Find where the given text appears and provide that cell's center as [x, y] coordinate. 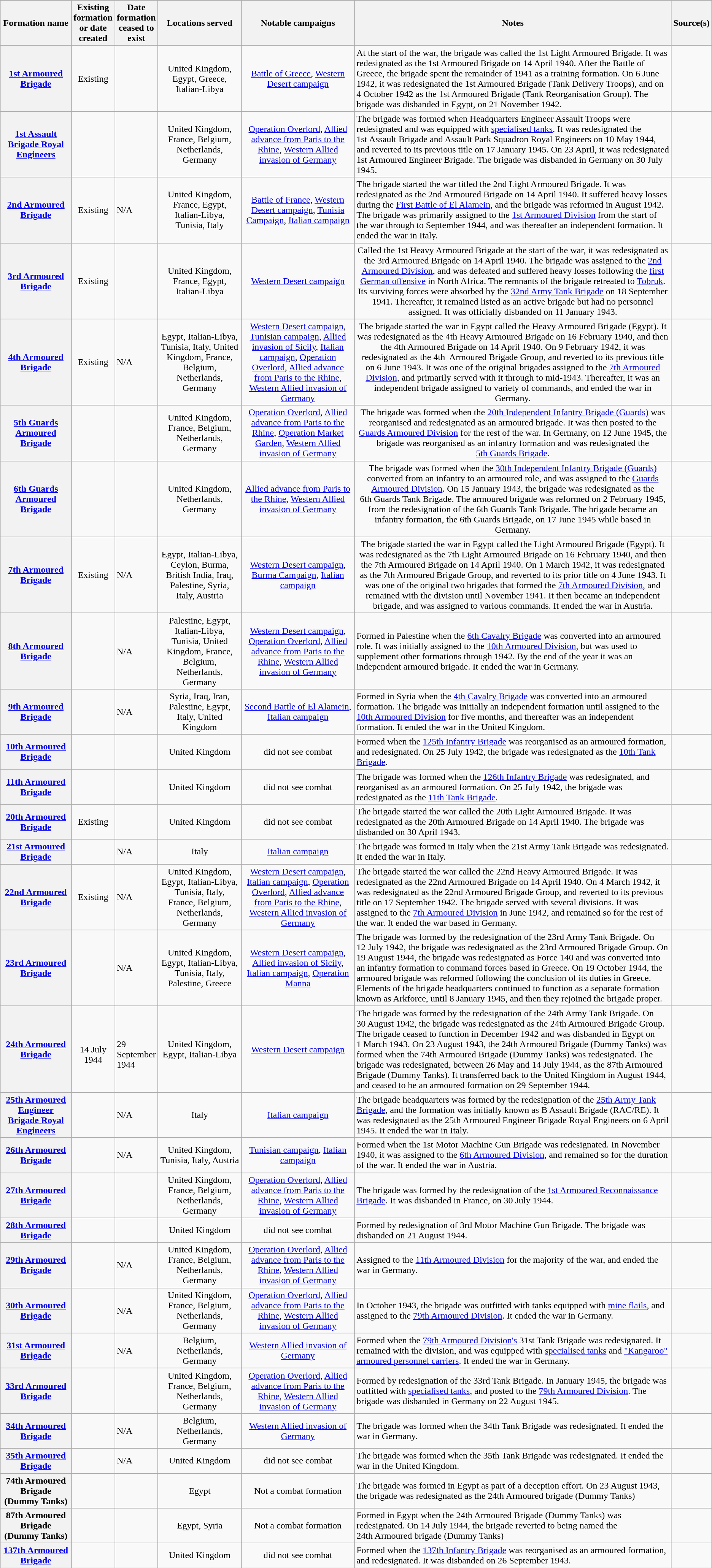
Western Desert campaign, Italian campaign, Operation Overlord, Allied advance from Paris to the Rhine, Western Allied invasion of Germany [298, 897]
Date formation ceased to exist [137, 23]
Notable campaigns [298, 23]
Formation name [36, 23]
Egypt, Italian-Libya, Tunisia, Italy, United Kingdom, France, Belgium, Netherlands, Germany [199, 362]
United Kingdom, Egypt, Italian-Libya, Tunisia, Italy, Palestine, Greece [199, 968]
29 September 1944 [137, 1049]
Western Desert campaign, Burma Campaign, Italian campaign [298, 575]
Formed when the 137th Infantry Brigade was reorganised as an armoured formation, and redesignated. It was disbanded on 26 September 1943. [513, 1556]
Assigned to the 11th Armoured Division for the majority of the war, and ended the war in Germany. [513, 1265]
34th Armoured Brigade [36, 1431]
United Kingdom, France, Egypt, Italian-Libya [199, 281]
The brigade was formed when the 34th Tank Brigade was redesignated. It ended the war in Germany. [513, 1431]
Egypt [199, 1490]
United Kingdom, Netherlands, Germany [199, 499]
Formed by redesignation of 3rd Motor Machine Gun Brigade. The brigade was disbanded on 21 August 1944. [513, 1230]
14 July 1944 [93, 1049]
The brigade was formed by the redesignation of the 1st Armoured Reconnaissance Brigade. It was disbanded in France, on 30 July 1944. [513, 1195]
21st Armoured Brigade [36, 852]
The brigade was formed when the 35th Tank Brigade was redesignated. It ended the war in the United Kingdom. [513, 1461]
United Kingdom, Egypt, Italian-Libya, Tunisia, Italy, France, Belgium, Netherlands, Germany [199, 897]
United Kingdom, Tunisia, Italy, Austria [199, 1155]
United Kingdom, France, Egypt, Italian-Libya, Tunisia, Italy [199, 210]
11th Armoured Brigade [36, 787]
33rd Armoured Brigade [36, 1391]
26th Armoured Brigade [36, 1155]
3rd Armoured Brigade [36, 281]
29th Armoured Brigade [36, 1265]
10th Armoured Brigade [36, 752]
Battle of Greece, Western Desert campaign [298, 78]
Syria, Iraq, Iran, Palestine, Egypt, Italy, United Kingdom [199, 712]
9th Armoured Brigade [36, 712]
Tunisian campaign, Italian campaign [298, 1155]
Operation Overlord, Allied advance from Paris to the Rhine, Operation Market Garden, Western Allied invasion of Germany [298, 433]
Source(s) [691, 23]
23rd Armoured Brigade [36, 968]
35th Armoured Brigade [36, 1461]
Western Desert campaign, Allied invasion of Sicily, Italian campaign, Operation Manna [298, 968]
Egypt, Italian-Libya, Ceylon, Burma, British India, Iraq, Palestine, Syria, Italy, Austria [199, 575]
22nd Armoured Brigade [36, 897]
31st Armoured Brigade [36, 1351]
27th Armoured Brigade [36, 1195]
Battle of France, Western Desert campaign, Tunisia Campaign, Italian campaign [298, 210]
Locations served [199, 23]
28th Armoured Brigade [36, 1230]
1st Armoured Brigade [36, 78]
7th Armoured Brigade [36, 575]
4th Armoured Brigade [36, 362]
137th Armoured Brigade [36, 1556]
20th Armoured Brigade [36, 822]
United Kingdom, Egypt, Greece, Italian-Libya [199, 78]
2nd Armoured Brigade [36, 210]
30th Armoured Brigade [36, 1310]
1st Assault Brigade Royal Engineers [36, 144]
Second Battle of El Alamein, Italian campaign [298, 712]
6th Guards Armoured Brigade [36, 499]
Existing formation or date created [93, 23]
The brigade was formed in Italy when the 21st Army Tank Brigade was redesignated. It ended the war in Italy. [513, 852]
24th Armoured Brigade [36, 1049]
Palestine, Egypt, Italian-Libya, Tunisia, United Kingdom, France, Belgium, Netherlands, Germany [199, 651]
Notes [513, 23]
74th Armoured Brigade (Dummy Tanks) [36, 1490]
8th Armoured Brigade [36, 651]
25th Armoured Engineer Brigade Royal Engineers [36, 1115]
5th Guards Armoured Brigade [36, 433]
United Kingdom, Egypt, Italian-Libya [199, 1049]
Western Desert campaign, Operation Overlord, Allied advance from Paris to the Rhine, Western Allied invasion of Germany [298, 651]
Allied advance from Paris to the Rhine, Western Allied invasion of Germany [298, 499]
Egypt, Syria [199, 1526]
87th Armoured Brigade (Dummy Tanks) [36, 1526]
